Extract the (x, y) coordinate from the center of the cell holding the provided text.  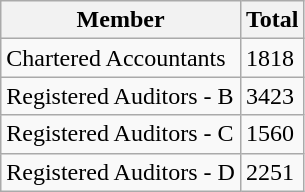
Registered Auditors - D (121, 172)
Registered Auditors - C (121, 134)
3423 (272, 96)
Chartered Accountants (121, 58)
2251 (272, 172)
Registered Auditors - B (121, 96)
Total (272, 20)
1818 (272, 58)
Member (121, 20)
1560 (272, 134)
